Pinpoint the cell where the given text exists, returning its [X, Y] midpoint coordinate. 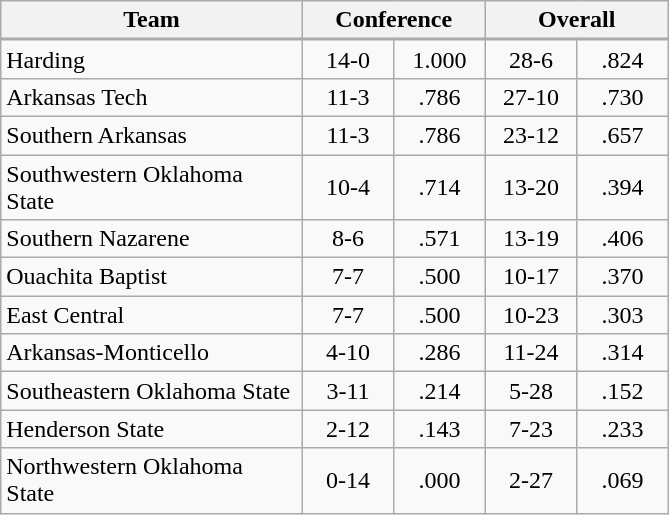
Conference [394, 20]
10-4 [348, 186]
.824 [623, 59]
.214 [440, 391]
2-12 [348, 429]
27-10 [531, 97]
Team [152, 20]
.571 [440, 239]
Harding [152, 59]
Southern Nazarene [152, 239]
.370 [623, 277]
Southeastern Oklahoma State [152, 391]
.714 [440, 186]
Henderson State [152, 429]
.286 [440, 353]
Northwestern Oklahoma State [152, 480]
Southwestern Oklahoma State [152, 186]
East Central [152, 315]
13-20 [531, 186]
Arkansas-Monticello [152, 353]
10-23 [531, 315]
.233 [623, 429]
.730 [623, 97]
14-0 [348, 59]
.069 [623, 480]
3-11 [348, 391]
5-28 [531, 391]
7-23 [531, 429]
.000 [440, 480]
10-17 [531, 277]
13-19 [531, 239]
Southern Arkansas [152, 135]
1.000 [440, 59]
28-6 [531, 59]
Overall [576, 20]
Ouachita Baptist [152, 277]
Arkansas Tech [152, 97]
8-6 [348, 239]
.143 [440, 429]
2-27 [531, 480]
11-24 [531, 353]
.314 [623, 353]
.152 [623, 391]
.394 [623, 186]
0-14 [348, 480]
23-12 [531, 135]
.657 [623, 135]
.406 [623, 239]
.303 [623, 315]
4-10 [348, 353]
